For the text-containing cell, return its midpoint in (X, Y) coordinate format. 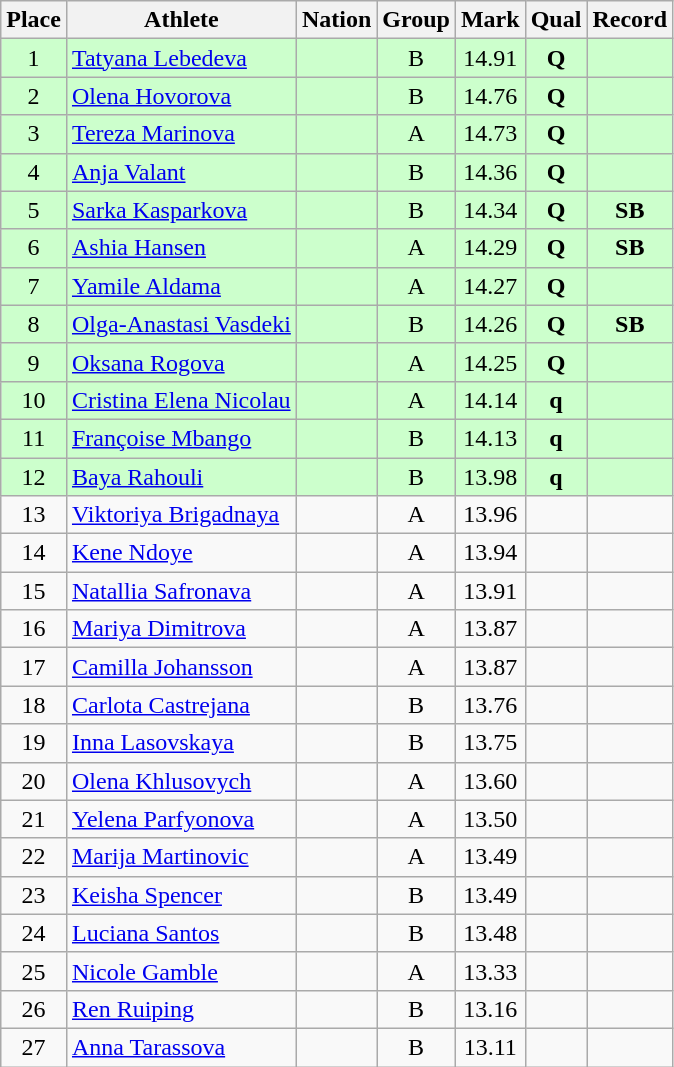
Natallia Safronava (181, 591)
23 (34, 895)
Place (34, 20)
15 (34, 591)
14.29 (490, 248)
Olga-Anastasi Vasdeki (181, 324)
13.16 (490, 1009)
19 (34, 743)
14.13 (490, 438)
Mariya Dimitrova (181, 629)
Keisha Spencer (181, 895)
14.26 (490, 324)
13.94 (490, 553)
13.76 (490, 705)
Françoise Mbango (181, 438)
14.14 (490, 400)
Record (630, 20)
10 (34, 400)
14.73 (490, 134)
4 (34, 172)
20 (34, 781)
Athlete (181, 20)
Olena Khlusovych (181, 781)
Cristina Elena Nicolau (181, 400)
14.27 (490, 286)
Viktoriya Brigadnaya (181, 515)
5 (34, 210)
8 (34, 324)
Ashia Hansen (181, 248)
1 (34, 58)
Tatyana Lebedeva (181, 58)
14.36 (490, 172)
13.50 (490, 819)
21 (34, 819)
22 (34, 857)
13.33 (490, 971)
7 (34, 286)
Yamile Aldama (181, 286)
13.75 (490, 743)
Nicole Gamble (181, 971)
Luciana Santos (181, 933)
Anja Valant (181, 172)
Sarka Kasparkova (181, 210)
13.48 (490, 933)
12 (34, 477)
25 (34, 971)
16 (34, 629)
Inna Lasovskaya (181, 743)
14 (34, 553)
13.96 (490, 515)
26 (34, 1009)
9 (34, 362)
13.98 (490, 477)
11 (34, 438)
13.11 (490, 1047)
13 (34, 515)
3 (34, 134)
6 (34, 248)
Olena Hovorova (181, 96)
27 (34, 1047)
Yelena Parfyonova (181, 819)
14.25 (490, 362)
Nation (336, 20)
14.76 (490, 96)
14.91 (490, 58)
14.34 (490, 210)
Kene Ndoye (181, 553)
13.60 (490, 781)
Qual (556, 20)
17 (34, 667)
Marija Martinovic (181, 857)
Mark (490, 20)
Anna Tarassova (181, 1047)
18 (34, 705)
2 (34, 96)
Camilla Johansson (181, 667)
24 (34, 933)
Tereza Marinova (181, 134)
13.91 (490, 591)
Carlota Castrejana (181, 705)
Baya Rahouli (181, 477)
Ren Ruiping (181, 1009)
Group (416, 20)
Oksana Rogova (181, 362)
